Find where the given text appears and provide that cell's center as (X, Y) coordinate. 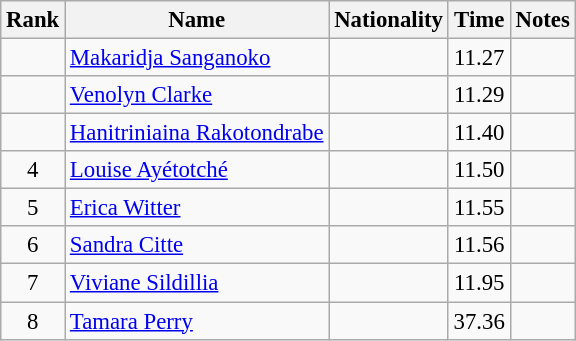
Name (197, 20)
11.40 (479, 133)
4 (33, 170)
8 (33, 321)
11.29 (479, 95)
Rank (33, 20)
11.95 (479, 283)
5 (33, 208)
37.36 (479, 321)
11.56 (479, 245)
Makaridja Sanganoko (197, 58)
11.27 (479, 58)
Sandra Citte (197, 245)
Tamara Perry (197, 321)
11.55 (479, 208)
Louise Ayétotché (197, 170)
Nationality (388, 20)
7 (33, 283)
11.50 (479, 170)
Erica Witter (197, 208)
Hanitriniaina Rakotondrabe (197, 133)
Venolyn Clarke (197, 95)
6 (33, 245)
Viviane Sildillia (197, 283)
Notes (542, 20)
Time (479, 20)
